Locate the cell with the specified text and output its (x, y) center coordinate. 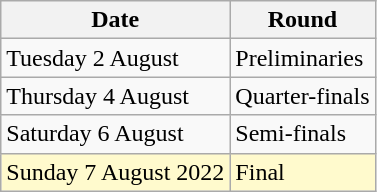
Tuesday 2 August (116, 58)
Sunday 7 August 2022 (116, 172)
Saturday 6 August (116, 134)
Preliminaries (302, 58)
Final (302, 172)
Thursday 4 August (116, 96)
Round (302, 20)
Quarter-finals (302, 96)
Semi-finals (302, 134)
Date (116, 20)
